Pinpoint the cell where the given text exists, returning its (x, y) midpoint coordinate. 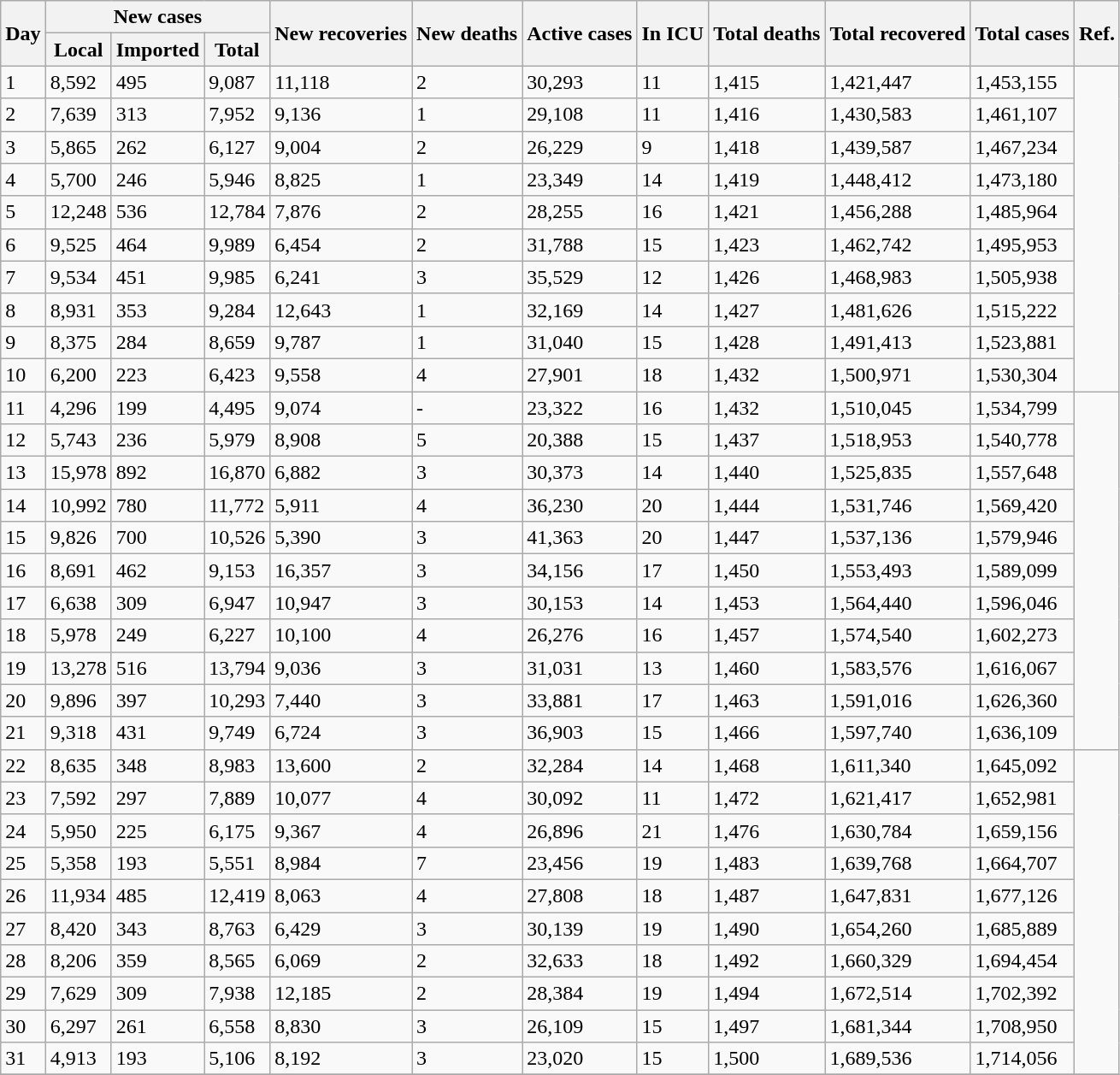
9,153 (238, 570)
8,635 (79, 765)
25 (23, 863)
32,169 (580, 310)
6,724 (341, 733)
6,454 (341, 245)
223 (157, 375)
1,540,778 (1023, 440)
1,447 (767, 538)
343 (157, 928)
359 (157, 961)
9,136 (341, 115)
1,591,016 (898, 700)
1,416 (767, 115)
9,004 (341, 147)
27,901 (580, 375)
23 (23, 798)
1,525,835 (898, 473)
1,531,746 (898, 505)
9,367 (341, 830)
1,423 (767, 245)
5,946 (238, 180)
8,565 (238, 961)
13,278 (79, 668)
495 (157, 82)
10,293 (238, 700)
5,390 (341, 538)
6,200 (79, 375)
1,645,092 (1023, 765)
4,913 (79, 1059)
22 (23, 765)
1,468,983 (898, 277)
23,322 (580, 408)
1,472 (767, 798)
1,457 (767, 635)
8,206 (79, 961)
10,992 (79, 505)
1,450 (767, 570)
26,896 (580, 830)
536 (157, 212)
24 (23, 830)
1,462,742 (898, 245)
32,633 (580, 961)
Imported (157, 50)
9,534 (79, 277)
6,882 (341, 473)
516 (157, 668)
7,938 (238, 994)
9,074 (341, 408)
1,473,180 (1023, 180)
8,659 (238, 342)
1,630,784 (898, 830)
8,983 (238, 765)
5,700 (79, 180)
1,523,881 (1023, 342)
9,087 (238, 82)
8,592 (79, 82)
7,592 (79, 798)
32,284 (580, 765)
261 (157, 1026)
6,297 (79, 1026)
31,788 (580, 245)
1,702,392 (1023, 994)
11,118 (341, 82)
313 (157, 115)
1,553,493 (898, 570)
1,428 (767, 342)
451 (157, 277)
5,865 (79, 147)
Total recovered (898, 33)
1,589,099 (1023, 570)
485 (157, 895)
1,537,136 (898, 538)
36,903 (580, 733)
10 (23, 375)
5,978 (79, 635)
8,691 (79, 570)
In ICU (673, 33)
1,500,971 (898, 375)
8,420 (79, 928)
6,947 (238, 603)
8,375 (79, 342)
1,534,799 (1023, 408)
462 (157, 570)
10,077 (341, 798)
New cases (157, 17)
6,069 (341, 961)
23,349 (580, 180)
13,794 (238, 668)
1,490 (767, 928)
16,357 (341, 570)
30,139 (580, 928)
1,444 (767, 505)
12,248 (79, 212)
5,950 (79, 830)
1,481,626 (898, 310)
1,463 (767, 700)
Total deaths (767, 33)
9,318 (79, 733)
1,597,740 (898, 733)
1,602,273 (1023, 635)
1,564,440 (898, 603)
41,363 (580, 538)
30,153 (580, 603)
6,227 (238, 635)
30,373 (580, 473)
1,611,340 (898, 765)
1,456,288 (898, 212)
1,583,576 (898, 668)
1,505,938 (1023, 277)
1,639,768 (898, 863)
Ref. (1096, 33)
1,430,583 (898, 115)
30 (23, 1026)
1,664,707 (1023, 863)
397 (157, 700)
700 (157, 538)
7,952 (238, 115)
4,296 (79, 408)
1,557,648 (1023, 473)
20,388 (580, 440)
30,092 (580, 798)
29,108 (580, 115)
11,772 (238, 505)
15,978 (79, 473)
26,229 (580, 147)
1,476 (767, 830)
8,830 (341, 1026)
26 (23, 895)
33,881 (580, 700)
297 (157, 798)
1,660,329 (898, 961)
29 (23, 994)
5,358 (79, 863)
1,518,953 (898, 440)
10,947 (341, 603)
13,600 (341, 765)
1,616,067 (1023, 668)
9,749 (238, 733)
8,192 (341, 1059)
8,908 (341, 440)
1,487 (767, 895)
12,419 (238, 895)
7,639 (79, 115)
1,681,344 (898, 1026)
1,461,107 (1023, 115)
353 (157, 310)
6,638 (79, 603)
1,453,155 (1023, 82)
10,526 (238, 538)
1,453 (767, 603)
6 (23, 245)
27 (23, 928)
31,040 (580, 342)
5,979 (238, 440)
1,466 (767, 733)
12,643 (341, 310)
1,677,126 (1023, 895)
1,427 (767, 310)
1,626,360 (1023, 700)
36,230 (580, 505)
9,787 (341, 342)
8 (23, 310)
30,293 (580, 82)
1,439,587 (898, 147)
348 (157, 765)
11,934 (79, 895)
10,100 (341, 635)
Local (79, 50)
1,448,412 (898, 180)
Total (238, 50)
1,689,536 (898, 1059)
New recoveries (341, 33)
6,558 (238, 1026)
9,989 (238, 245)
1,421,447 (898, 82)
1,492 (767, 961)
New deaths (467, 33)
- (467, 408)
26,276 (580, 635)
31,031 (580, 668)
9,558 (341, 375)
8,063 (341, 895)
31 (23, 1059)
1,636,109 (1023, 733)
27,808 (580, 895)
1,460 (767, 668)
1,569,420 (1023, 505)
1,708,950 (1023, 1026)
1,495,953 (1023, 245)
1,421 (767, 212)
1,659,156 (1023, 830)
262 (157, 147)
35,529 (580, 277)
7,876 (341, 212)
8,931 (79, 310)
34,156 (580, 570)
1,500 (767, 1059)
23,020 (580, 1059)
1,694,454 (1023, 961)
7,629 (79, 994)
1,672,514 (898, 994)
12,185 (341, 994)
1,530,304 (1023, 375)
892 (157, 473)
780 (157, 505)
9,036 (341, 668)
1,621,417 (898, 798)
249 (157, 635)
464 (157, 245)
9,525 (79, 245)
1,510,045 (898, 408)
1,714,056 (1023, 1059)
7,440 (341, 700)
431 (157, 733)
246 (157, 180)
1,574,540 (898, 635)
4,495 (238, 408)
1,685,889 (1023, 928)
1,468 (767, 765)
5,743 (79, 440)
1,654,260 (898, 928)
1,494 (767, 994)
1,497 (767, 1026)
5,551 (238, 863)
1,418 (767, 147)
1,485,964 (1023, 212)
23,456 (580, 863)
1,440 (767, 473)
9,826 (79, 538)
Total cases (1023, 33)
Day (23, 33)
12,784 (238, 212)
1,579,946 (1023, 538)
1,437 (767, 440)
6,127 (238, 147)
8,984 (341, 863)
9,896 (79, 700)
5,911 (341, 505)
28,384 (580, 994)
6,175 (238, 830)
28,255 (580, 212)
8,825 (341, 180)
1,596,046 (1023, 603)
6,423 (238, 375)
7,889 (238, 798)
199 (157, 408)
28 (23, 961)
16,870 (238, 473)
1,426 (767, 277)
1,415 (767, 82)
Active cases (580, 33)
9,284 (238, 310)
1,467,234 (1023, 147)
9,985 (238, 277)
236 (157, 440)
1,647,831 (898, 895)
1,515,222 (1023, 310)
284 (157, 342)
6,241 (341, 277)
8,763 (238, 928)
1,419 (767, 180)
1,652,981 (1023, 798)
6,429 (341, 928)
5,106 (238, 1059)
1,483 (767, 863)
26,109 (580, 1026)
1,491,413 (898, 342)
225 (157, 830)
